Provide the (X, Y) coordinate of the cell's center where the given text is located.  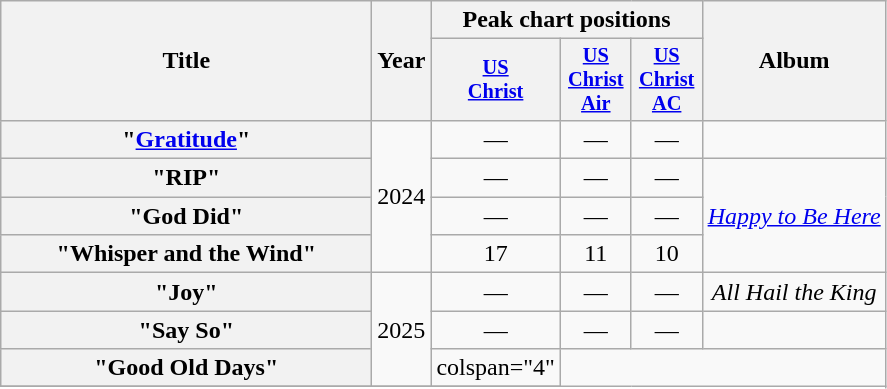
Album (794, 61)
"RIP" (186, 178)
11 (596, 254)
17 (496, 254)
"Good Old Days" (186, 368)
Title (186, 61)
2025 (402, 330)
"Gratitude" (186, 139)
"Say So" (186, 330)
USChrist (496, 80)
"God Did" (186, 216)
Peak chart positions (566, 20)
"Joy" (186, 292)
2024 (402, 196)
USChristAir (596, 80)
colspan="4" (496, 368)
"Whisper and the Wind" (186, 254)
All Hail the King (794, 292)
Year (402, 61)
USChristAC (666, 80)
Happy to Be Here (794, 216)
10 (666, 254)
